For the text-containing cell, return its midpoint in [x, y] coordinate format. 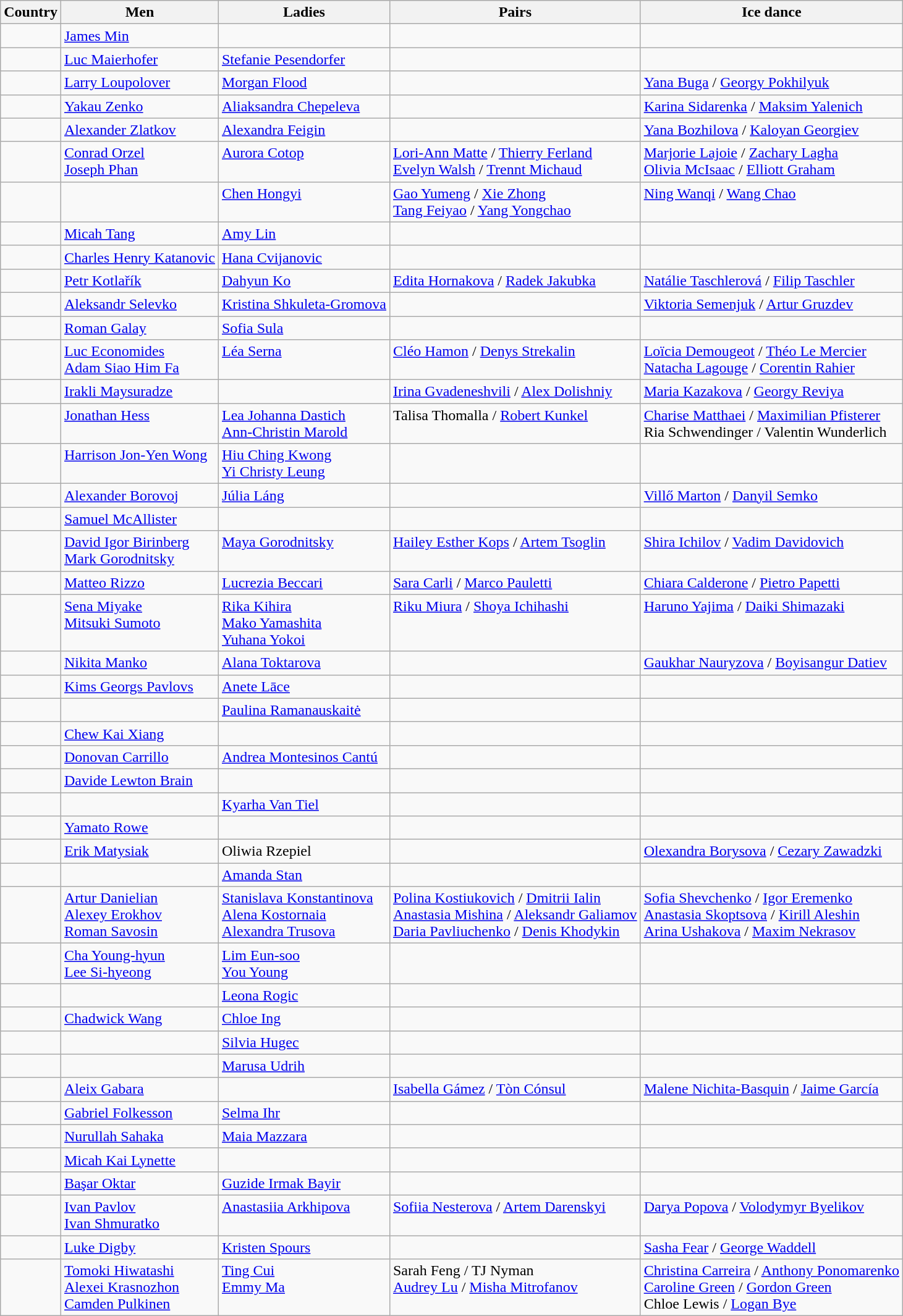
Micah Kai Lynette [140, 1160]
Yamato Rowe [140, 828]
Amy Lin [304, 234]
Hiu Ching Kwong Yi Christy Leung [304, 463]
Aleksandr Selevko [140, 304]
Sara Carli / Marco Pauletti [515, 583]
Riku Miura / Shoya Ichihashi [515, 623]
Viktoria Semenjuk / Artur Gruzdev [771, 304]
Kristina Shkuleta-Gromova [304, 304]
Anastasiia Arkhipova [304, 1215]
Yana Bozhilova / Kaloyan Georgiev [771, 130]
Gaukhar Nauryzova / Boyisangur Datiev [771, 663]
Charles Henry Katanovic [140, 257]
Ning Wanqi / Wang Chao [771, 201]
Ladies [304, 12]
Kims Georgs Pavlovs [140, 686]
Tomoki Hiwatashi Alexei Krasnozhon Camden Pulkinen [140, 1288]
Darya Popova / Volodymyr Byelikov [771, 1215]
Olexandra Borysova / Cezary Zawadzki [771, 851]
Pairs [515, 12]
Maria Kazakova / Georgy Reviya [771, 392]
Men [140, 12]
Chiara Calderone / Pietro Papetti [771, 583]
Andrea Montesinos Cantú [304, 757]
Sena Miyake Mitsuki Sumoto [140, 623]
Hana Cvijanovic [304, 257]
Selma Ihr [304, 1113]
Sofia Sula [304, 328]
Luc Economides Adam Siao Him Fa [140, 360]
Aliaksandra Chepeleva [304, 106]
Karina Sidarenka / Maksim Yalenich [771, 106]
Dahyun Ko [304, 280]
Larry Loupolover [140, 83]
Irina Gvadeneshvili / Alex Dolishniy [515, 392]
Leona Rogic [304, 995]
Isabella Gámez / Tòn Cónsul [515, 1089]
Lori-Ann Matte / Thierry Ferland Evelyn Walsh / Trennt Michaud [515, 162]
Charise Matthaei / Maximilian Pfisterer Ria Schwendinger / Valentin Wunderlich [771, 424]
Léa Serna [304, 360]
Marusa Udrih [304, 1066]
Guzide Irmak Bayir [304, 1183]
Davide Lewton Brain [140, 780]
Haruno Yajima / Daiki Shimazaki [771, 623]
Hailey Esther Kops / Artem Tsoglin [515, 551]
Stanislava Konstantinova Alena Kostornaia Alexandra Trusova [304, 915]
Júlia Láng [304, 496]
Chadwick Wang [140, 1019]
Yakau Zenko [140, 106]
Micah Tang [140, 234]
Donovan Carrillo [140, 757]
Jonathan Hess [140, 424]
Cha Young-hyun Lee Si-hyeong [140, 964]
Conrad Orzel Joseph Phan [140, 162]
Kristen Spours [304, 1247]
Rika Kihira Mako Yamashita Yuhana Yokoi [304, 623]
Roman Galay [140, 328]
David Igor Birinberg Mark Gorodnitsky [140, 551]
Stefanie Pesendorfer [304, 59]
Luke Digby [140, 1247]
Malene Nichita-Basquin / Jaime García [771, 1089]
Matteo Rizzo [140, 583]
Ting Cui Emmy Ma [304, 1288]
Artur Danielian Alexey Erokhov Roman Savosin [140, 915]
Natálie Taschlerová / Filip Taschler [771, 280]
Oliwia Rzepiel [304, 851]
Polina Kostiukovich / Dmitrii Ialin Anastasia Mishina / Aleksandr Galiamov Daria Pavliuchenko / Denis Khodykin [515, 915]
Ivan Pavlov Ivan Shmuratko [140, 1215]
Sasha Fear / George Waddell [771, 1247]
Lea Johanna Dastich Ann-Christin Marold [304, 424]
Cléo Hamon / Denys Strekalin [515, 360]
Sarah Feng / TJ Nyman Audrey Lu / Misha Mitrofanov [515, 1288]
Gao Yumeng / Xie Zhong Tang Feiyao / Yang Yongchao [515, 201]
Luc Maierhofer [140, 59]
Alana Toktarova [304, 663]
Anete Lāce [304, 686]
Chloe Ing [304, 1019]
Shira Ichilov / Vadim Davidovich [771, 551]
Maya Gorodnitsky [304, 551]
Ice dance [771, 12]
Başar Oktar [140, 1183]
Kyarha Van Tiel [304, 804]
Gabriel Folkesson [140, 1113]
Lim Eun-soo You Young [304, 964]
James Min [140, 36]
Alexander Borovoj [140, 496]
Paulina Ramanauskaitė [304, 710]
Nurullah Sahaka [140, 1136]
Sofia Shevchenko / Igor Eremenko Anastasia Skoptsova / Kirill Aleshin Arina Ushakova / Maxim Nekrasov [771, 915]
Amanda Stan [304, 875]
Morgan Flood [304, 83]
Edita Hornakova / Radek Jakubka [515, 280]
Irakli Maysuradze [140, 392]
Aleix Gabara [140, 1089]
Talisa Thomalla / Robert Kunkel [515, 424]
Alexandra Feigin [304, 130]
Villő Marton / Danyil Semko [771, 496]
Petr Kotlařík [140, 280]
Nikita Manko [140, 663]
Alexander Zlatkov [140, 130]
Harrison Jon-Yen Wong [140, 463]
Christina Carreira / Anthony Ponomarenko Caroline Green / Gordon Green Chloe Lewis / Logan Bye [771, 1288]
Country [31, 12]
Marjorie Lajoie / Zachary Lagha Olivia McIsaac / Elliott Graham [771, 162]
Lucrezia Beccari [304, 583]
Sofiia Nesterova / Artem Darenskyi [515, 1215]
Aurora Cotop [304, 162]
Maia Mazzara [304, 1136]
Yana Buga / Georgy Pokhilyuk [771, 83]
Erik Matysiak [140, 851]
Silvia Hugec [304, 1042]
Chew Kai Xiang [140, 733]
Samuel McAllister [140, 519]
Chen Hongyi [304, 201]
Loïcia Demougeot / Théo Le Mercier Natacha Lagouge / Corentin Rahier [771, 360]
